Pinpoint the cell where the given text exists, returning its [X, Y] midpoint coordinate. 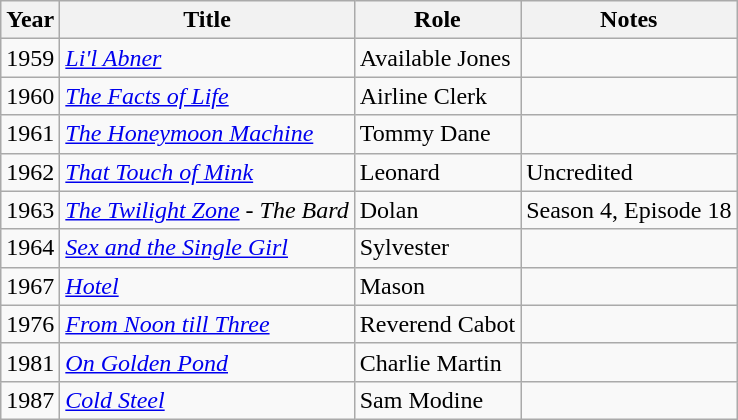
The Honeymoon Machine [207, 134]
On Golden Pond [207, 362]
The Twilight Zone - The Bard [207, 210]
Notes [629, 20]
Dolan [437, 210]
1981 [30, 362]
Uncredited [629, 172]
1987 [30, 400]
Season 4, Episode 18 [629, 210]
Title [207, 20]
The Facts of Life [207, 96]
Year [30, 20]
Sex and the Single Girl [207, 248]
That Touch of Mink [207, 172]
Sam Modine [437, 400]
Tommy Dane [437, 134]
Mason [437, 286]
Role [437, 20]
1960 [30, 96]
Reverend Cabot [437, 324]
1976 [30, 324]
1967 [30, 286]
Li'l Abner [207, 58]
1964 [30, 248]
1962 [30, 172]
Charlie Martin [437, 362]
1961 [30, 134]
1959 [30, 58]
Available Jones [437, 58]
Hotel [207, 286]
Leonard [437, 172]
From Noon till Three [207, 324]
Airline Clerk [437, 96]
1963 [30, 210]
Sylvester [437, 248]
Cold Steel [207, 400]
